For the text-containing cell, return its midpoint in [x, y] coordinate format. 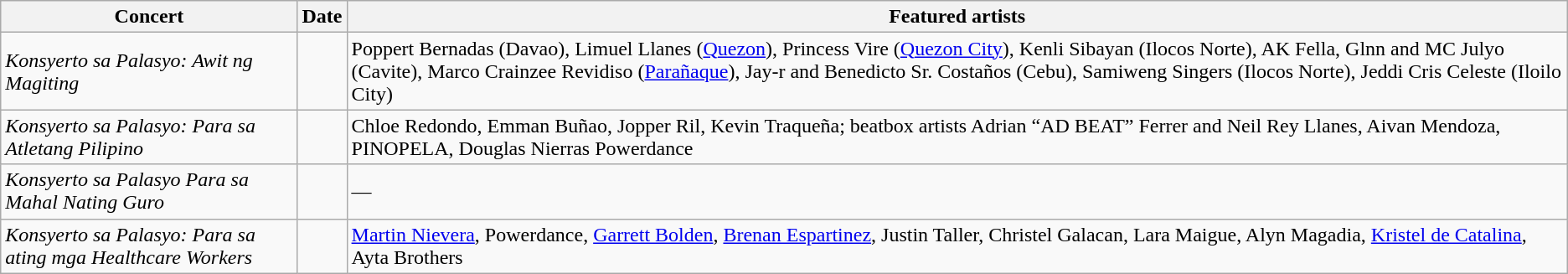
Konsyerto sa Palasyo: Para sa ating mga Healthcare Workers [149, 246]
Featured artists [957, 17]
— [957, 191]
Konsyerto sa Palasyo: Awit ng Magiting [149, 71]
Date [322, 17]
Konsyerto sa Palasyo Para sa Mahal Nating Guro [149, 191]
Konsyerto sa Palasyo: Para sa Atletang Pilipino [149, 137]
Concert [149, 17]
